Search for the cell housing the specified text and yield its [X, Y] center coordinate. 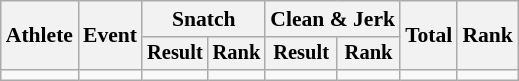
Event [110, 36]
Snatch [204, 19]
Total [428, 36]
Clean & Jerk [332, 19]
Athlete [40, 36]
